Scan for the cell matching the given text and deliver its [X, Y] coordinate at center. 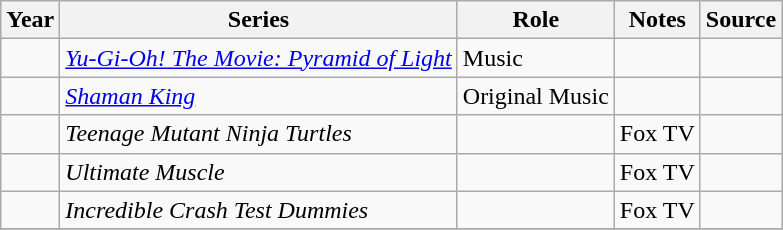
Source [740, 20]
Teenage Mutant Ninja Turtles [258, 134]
Series [258, 20]
Role [536, 20]
Notes [657, 20]
Year [30, 20]
Ultimate Muscle [258, 172]
Incredible Crash Test Dummies [258, 210]
Yu-Gi-Oh! The Movie: Pyramid of Light [258, 58]
Music [536, 58]
Shaman King [258, 96]
Original Music [536, 96]
